Scan for the cell matching the given text and deliver its [x, y] coordinate at center. 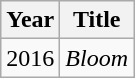
Bloom [97, 58]
Year [30, 20]
Title [97, 20]
2016 [30, 58]
